Return (x, y) of the center of cell containing provided text 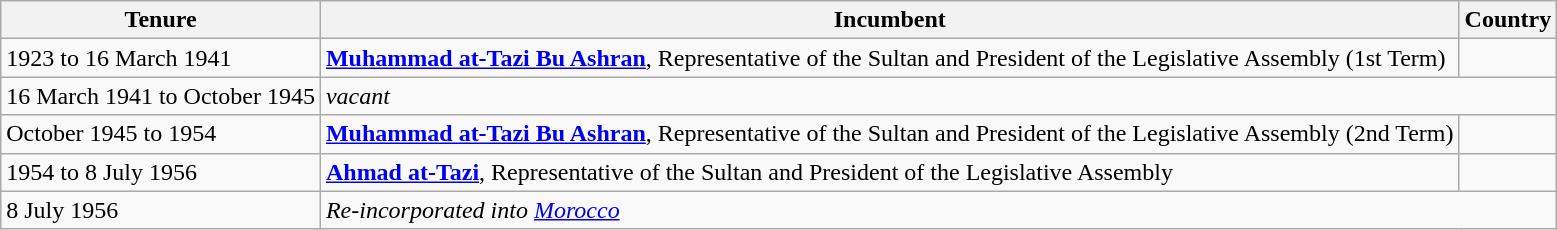
October 1945 to 1954 (161, 134)
Ahmad at-Tazi, Representative of the Sultan and President of the Legislative Assembly (890, 172)
Incumbent (890, 20)
16 March 1941 to October 1945 (161, 96)
Re-incorporated into Morocco (938, 210)
1923 to 16 March 1941 (161, 58)
Muhammad at-Tazi Bu Ashran, Representative of the Sultan and President of the Legislative Assembly (1st Term) (890, 58)
Muhammad at-Tazi Bu Ashran, Representative of the Sultan and President of the Legislative Assembly (2nd Term) (890, 134)
8 July 1956 (161, 210)
Tenure (161, 20)
Country (1508, 20)
1954 to 8 July 1956 (161, 172)
vacant (938, 96)
